Extract the [X, Y] coordinate from the center of the cell holding the provided text.  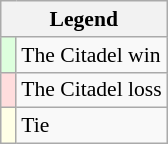
Legend [84, 19]
The Citadel win [91, 55]
The Citadel loss [91, 90]
Tie [91, 126]
